Return (X, Y) of the center of cell containing provided text 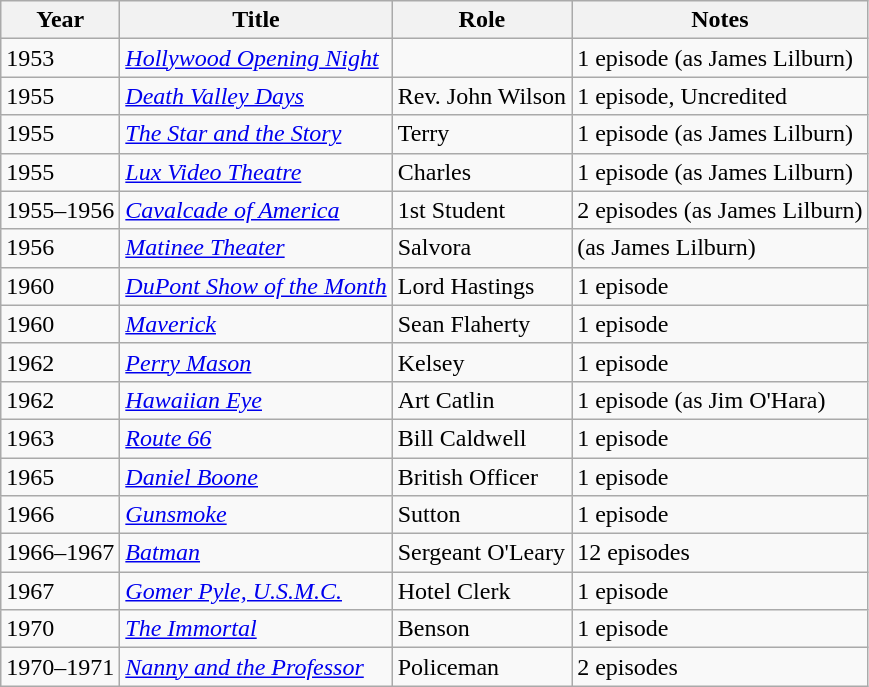
(as James Lilburn) (720, 248)
1967 (60, 591)
1st Student (482, 210)
The Star and the Story (256, 134)
1970 (60, 629)
Sergeant O'Leary (482, 553)
Terry (482, 134)
The Immortal (256, 629)
Gunsmoke (256, 515)
Lux Video Theatre (256, 172)
Sean Flaherty (482, 324)
Benson (482, 629)
1 episode, Uncredited (720, 96)
12 episodes (720, 553)
Role (482, 20)
Route 66 (256, 438)
Art Catlin (482, 400)
Gomer Pyle, U.S.M.C. (256, 591)
Notes (720, 20)
Hollywood Opening Night (256, 58)
1 episode (as Jim O'Hara) (720, 400)
Lord Hastings (482, 286)
Hawaiian Eye (256, 400)
Bill Caldwell (482, 438)
Sutton (482, 515)
British Officer (482, 477)
Daniel Boone (256, 477)
Policeman (482, 667)
Year (60, 20)
1953 (60, 58)
1970–1971 (60, 667)
Kelsey (482, 362)
Nanny and the Professor (256, 667)
DuPont Show of the Month (256, 286)
Cavalcade of America (256, 210)
Charles (482, 172)
Death Valley Days (256, 96)
Maverick (256, 324)
2 episodes (720, 667)
Salvora (482, 248)
1963 (60, 438)
Matinee Theater (256, 248)
1965 (60, 477)
1956 (60, 248)
Title (256, 20)
2 episodes (as James Lilburn) (720, 210)
1966–1967 (60, 553)
Hotel Clerk (482, 591)
Rev. John Wilson (482, 96)
1966 (60, 515)
Batman (256, 553)
Perry Mason (256, 362)
1955–1956 (60, 210)
